Return the [X, Y] coordinate for the center point of the cell that contains the specified text.  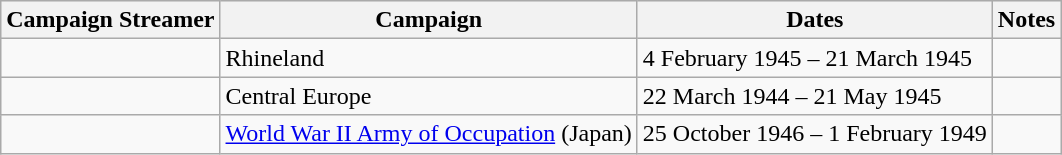
Rhineland [428, 58]
4 February 1945 – 21 March 1945 [814, 58]
Campaign Streamer [110, 20]
22 March 1944 – 21 May 1945 [814, 96]
World War II Army of Occupation (Japan) [428, 134]
Central Europe [428, 96]
Campaign [428, 20]
25 October 1946 – 1 February 1949 [814, 134]
Notes [1026, 20]
Dates [814, 20]
